Locate the cell with the specified text and output its (X, Y) center coordinate. 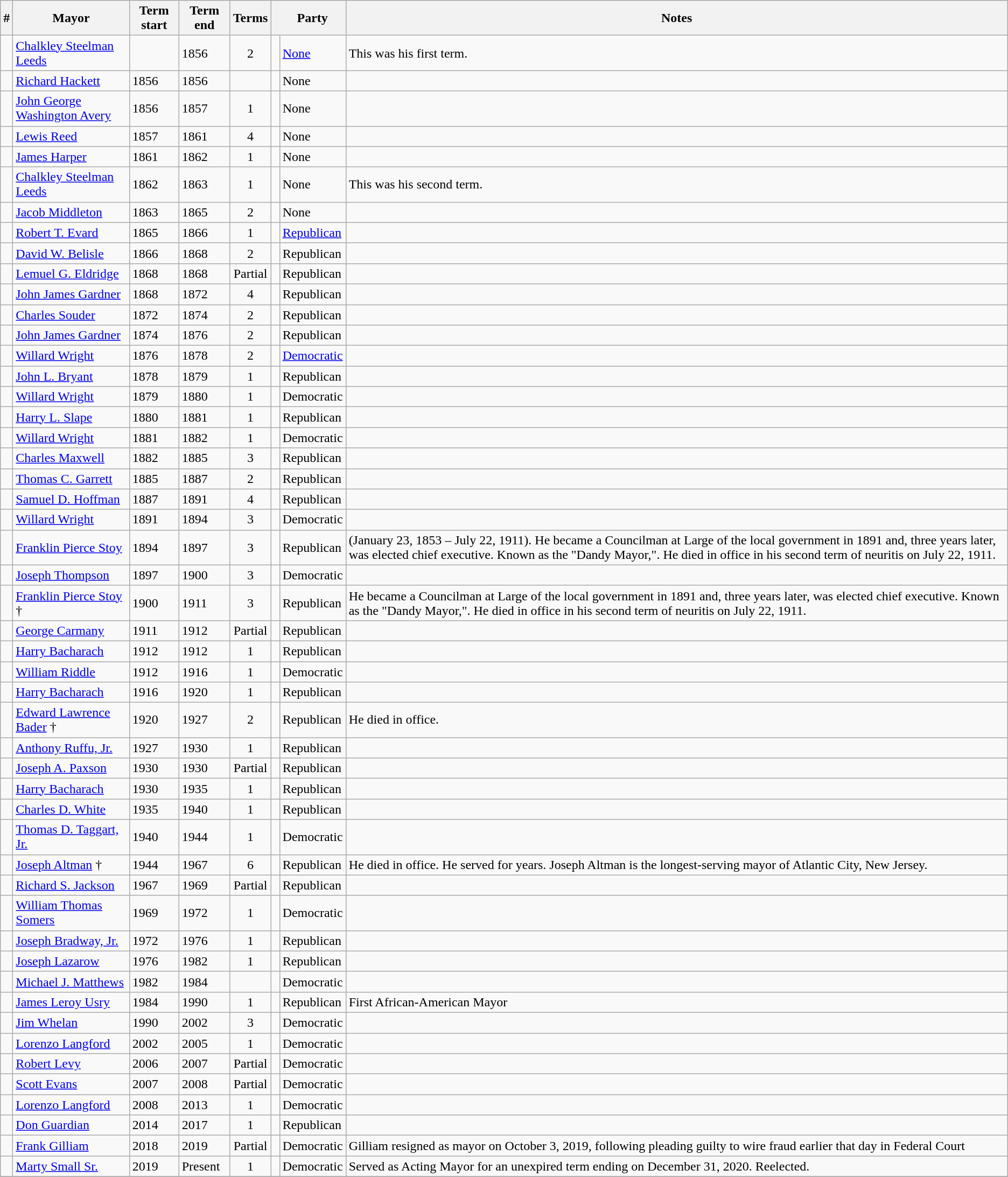
David W. Belisle (71, 253)
James Leroy Usry (71, 1002)
Richard Hackett (71, 81)
Charles Maxwell (71, 458)
Joseph Thompson (71, 575)
Term start (154, 18)
He died in office. (676, 720)
Don Guardian (71, 1125)
Franklin Pierce Stoy † (71, 603)
George Carmany (71, 630)
Richard S. Jackson (71, 885)
James Harper (71, 157)
Jim Whelan (71, 1022)
# (6, 18)
Frank Gilliam (71, 1146)
Michael J. Matthews (71, 982)
Anthony Ruffu, Jr. (71, 748)
Terms (250, 18)
Joseph A. Paxson (71, 768)
Present (205, 1166)
Samuel D. Hoffman (71, 499)
William Riddle (71, 671)
John L. Bryant (71, 376)
Term end (205, 18)
Joseph Bradway, Jr. (71, 941)
Charles D. White (71, 809)
Mayor (71, 18)
Marty Small Sr. (71, 1166)
Lewis Reed (71, 136)
Served as Acting Mayor for an unexpired term ending on December 31, 2020. Reelected. (676, 1166)
This was his second term. (676, 184)
Party (312, 18)
2013 (205, 1105)
First African-American Mayor (676, 1002)
John George Washington Avery (71, 109)
Harry L. Slape (71, 417)
William Thomas Somers (71, 913)
2006 (154, 1064)
Edward Lawrence Bader † (71, 720)
2017 (205, 1125)
Scott Evans (71, 1084)
2018 (154, 1146)
Gilliam resigned as mayor on October 3, 2019, following pleading guilty to wire fraud earlier that day in Federal Court (676, 1146)
He died in office. He served for years. Joseph Altman is the longest-serving mayor of Atlantic City, New Jersey. (676, 865)
Joseph Altman † (71, 865)
Joseph Lazarow (71, 961)
Franklin Pierce Stoy (71, 547)
Robert Levy (71, 1064)
2005 (205, 1043)
Thomas D. Taggart, Jr. (71, 837)
2014 (154, 1125)
Jacob Middleton (71, 212)
Lemuel G. Eldridge (71, 274)
This was his first term. (676, 53)
Notes (676, 18)
Charles Souder (71, 315)
Robert T. Evard (71, 233)
Thomas C. Garrett (71, 479)
6 (250, 865)
